Detect which cell encompasses the target text, then output its [X, Y] center coordinate. 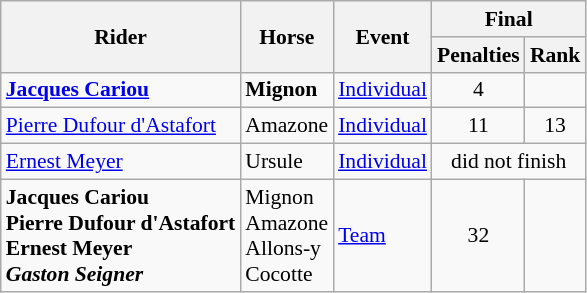
Jacques Cariou Pierre Dufour d'Astafort Ernest Meyer Gaston Seigner [121, 235]
32 [478, 235]
Final [508, 19]
Mignon Amazone Allons-y Cocotte [286, 235]
Rank [556, 55]
Event [382, 36]
Horse [286, 36]
Mignon [286, 90]
Ursule [286, 162]
4 [478, 90]
Amazone [286, 126]
Rider [121, 36]
did not finish [508, 162]
11 [478, 126]
Pierre Dufour d'Astafort [121, 126]
13 [556, 126]
Ernest Meyer [121, 162]
Jacques Cariou [121, 90]
Penalties [478, 55]
Team [382, 235]
